Return the (x, y) coordinate for the center point of the cell that contains the specified text.  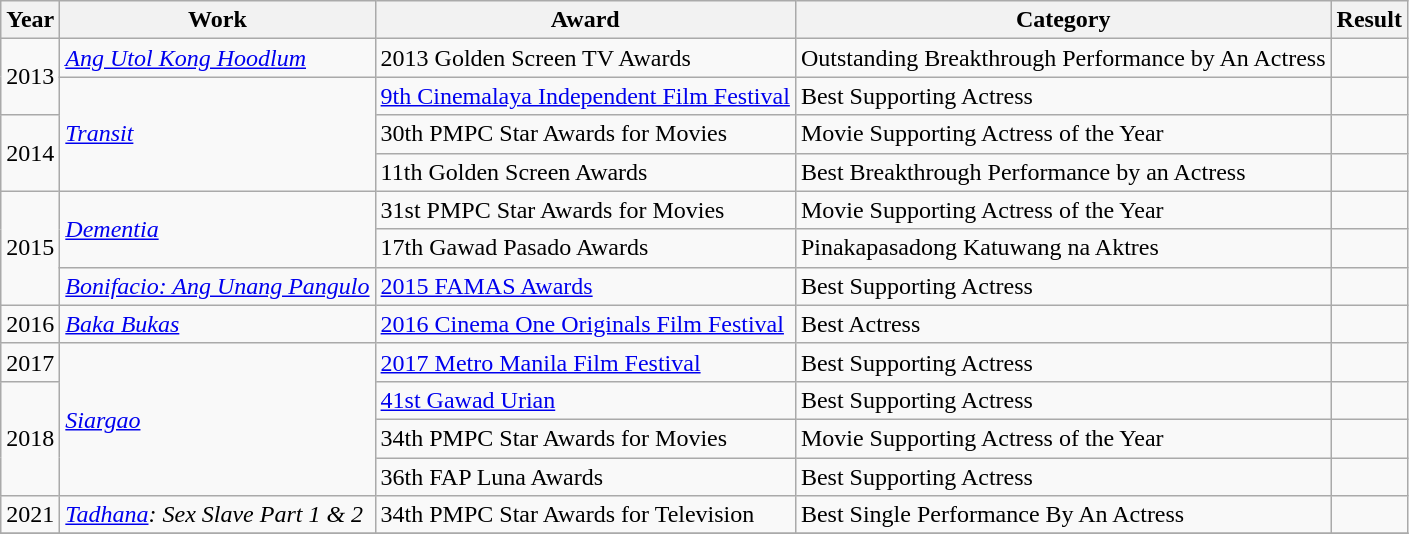
36th FAP Luna Awards (585, 477)
Baka Bukas (218, 324)
2018 (30, 438)
2015 FAMAS Awards (585, 286)
34th PMPC Star Awards for Movies (585, 438)
Tadhana: Sex Slave Part 1 & 2 (218, 515)
2014 (30, 153)
Bonifacio: Ang Unang Pangulo (218, 286)
2013 Golden Screen TV Awards (585, 58)
Transit (218, 134)
2015 (30, 248)
2016 Cinema One Originals Film Festival (585, 324)
2017 (30, 362)
31st PMPC Star Awards for Movies (585, 210)
11th Golden Screen Awards (585, 172)
Work (218, 20)
Pinakapasadong Katuwang na Aktres (1063, 248)
2017 Metro Manila Film Festival (585, 362)
41st Gawad Urian (585, 400)
Siargao (218, 419)
34th PMPC Star Awards for Television (585, 515)
17th Gawad Pasado Awards (585, 248)
Best Breakthrough Performance by an Actress (1063, 172)
Best Single Performance By An Actress (1063, 515)
Outstanding Breakthrough Performance by An Actress (1063, 58)
Category (1063, 20)
Result (1369, 20)
Award (585, 20)
30th PMPC Star Awards for Movies (585, 134)
2016 (30, 324)
Dementia (218, 229)
2013 (30, 77)
Ang Utol Kong Hoodlum (218, 58)
9th Cinemalaya Independent Film Festival (585, 96)
Year (30, 20)
2021 (30, 515)
Best Actress (1063, 324)
